For the text-containing cell, return its midpoint in (x, y) coordinate format. 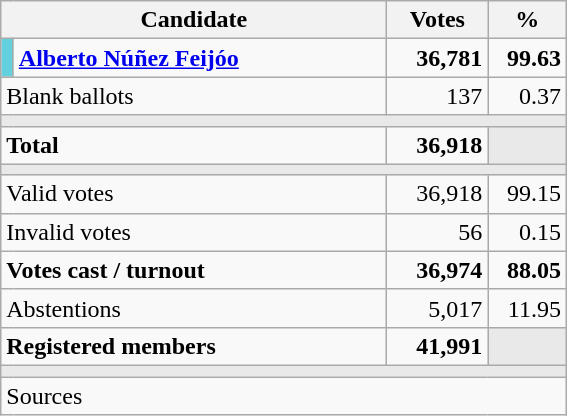
56 (438, 232)
88.05 (528, 270)
Invalid votes (194, 232)
0.15 (528, 232)
11.95 (528, 308)
Sources (284, 395)
41,991 (438, 346)
Votes cast / turnout (194, 270)
36,781 (438, 58)
99.15 (528, 194)
Alberto Núñez Feijóo (200, 58)
Votes (438, 20)
Candidate (194, 20)
5,017 (438, 308)
Total (194, 145)
% (528, 20)
Valid votes (194, 194)
0.37 (528, 96)
Blank ballots (194, 96)
137 (438, 96)
Registered members (194, 346)
99.63 (528, 58)
Abstentions (194, 308)
36,974 (438, 270)
